Scan for the cell matching the given text and deliver its (X, Y) coordinate at center. 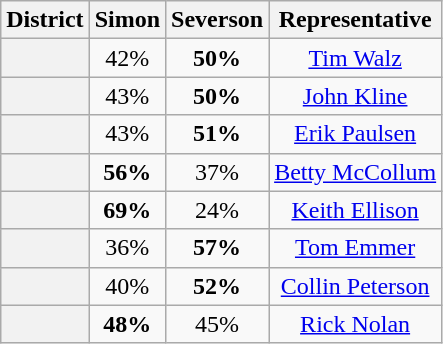
Betty McCollum (356, 172)
57% (218, 248)
Collin Peterson (356, 286)
Rick Nolan (356, 324)
Severson (218, 20)
52% (218, 286)
48% (127, 324)
36% (127, 248)
51% (218, 134)
John Kline (356, 96)
24% (218, 210)
37% (218, 172)
69% (127, 210)
Tim Walz (356, 58)
45% (218, 324)
District (45, 20)
Representative (356, 20)
42% (127, 58)
56% (127, 172)
Erik Paulsen (356, 134)
Simon (127, 20)
Keith Ellison (356, 210)
40% (127, 286)
Tom Emmer (356, 248)
